Output the [X, Y] coordinate of the center of the cell containing the given text.  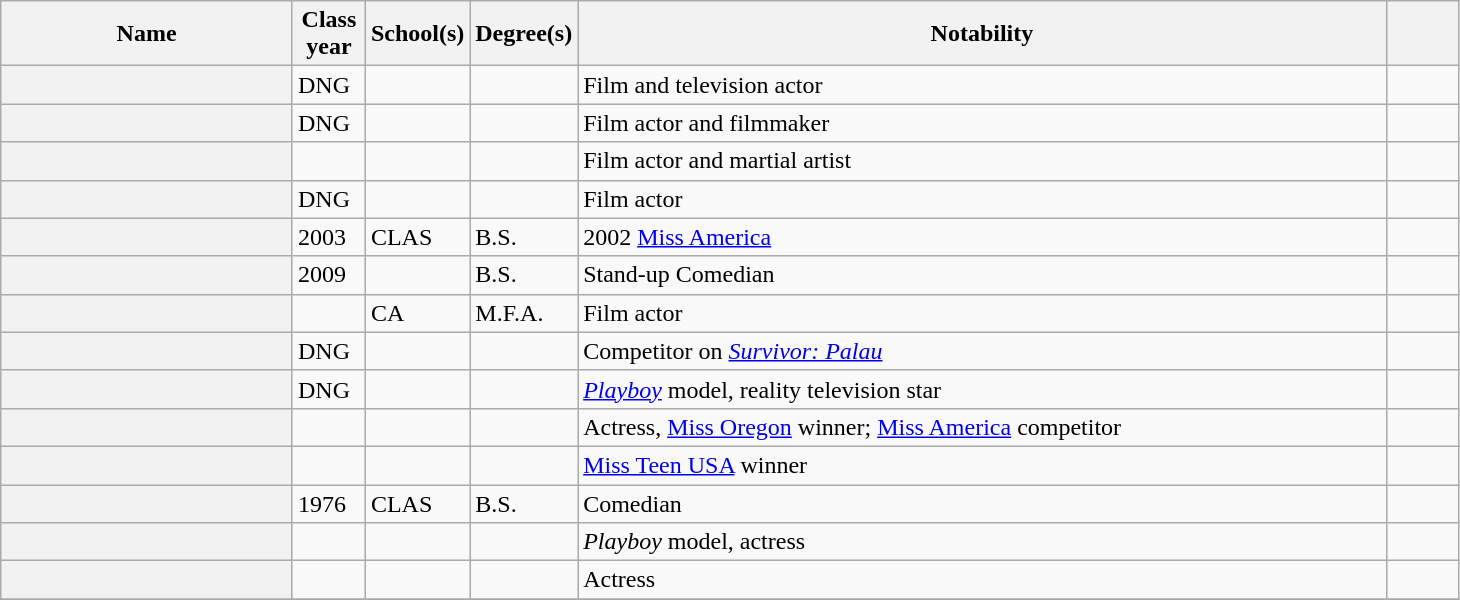
Playboy model, actress [982, 542]
Notability [982, 34]
2009 [328, 275]
Actress [982, 580]
Film actor and martial artist [982, 161]
Name [147, 34]
Class year [328, 34]
CA [417, 313]
2002 Miss America [982, 237]
Film actor and filmmaker [982, 123]
Film and television actor [982, 85]
School(s) [417, 34]
Playboy model, reality television star [982, 389]
Miss Teen USA winner [982, 465]
Degree(s) [524, 34]
2003 [328, 237]
Competitor on Survivor: Palau [982, 351]
Comedian [982, 503]
Actress, Miss Oregon winner; Miss America competitor [982, 427]
1976 [328, 503]
Stand-up Comedian [982, 275]
M.F.A. [524, 313]
